Detect which cell encompasses the target text, then output its [x, y] center coordinate. 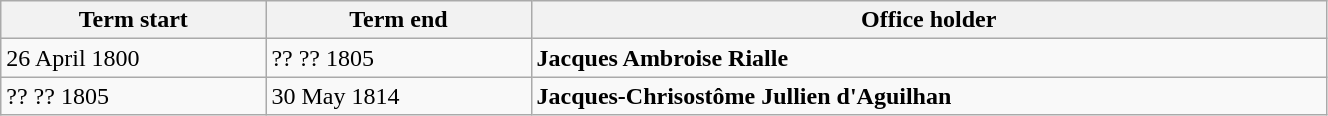
Jacques Ambroise Rialle [928, 58]
30 May 1814 [398, 96]
Term start [134, 20]
Jacques-Chrisostôme Jullien d'Aguilhan [928, 96]
26 April 1800 [134, 58]
Term end [398, 20]
Office holder [928, 20]
